From the cell containing the given text, extract its center point as [x, y] coordinate. 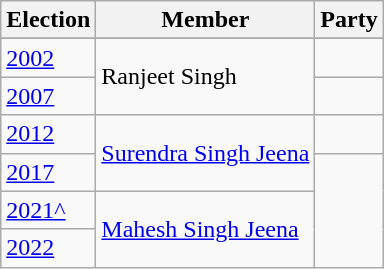
Election [48, 20]
2017 [48, 172]
2021^ [48, 210]
2012 [48, 134]
2007 [48, 96]
Mahesh Singh Jeena [206, 229]
Surendra Singh Jeena [206, 153]
Member [206, 20]
2002 [48, 58]
Ranjeet Singh [206, 77]
2022 [48, 248]
Party [349, 20]
